For the text-containing cell, return its midpoint in [x, y] coordinate format. 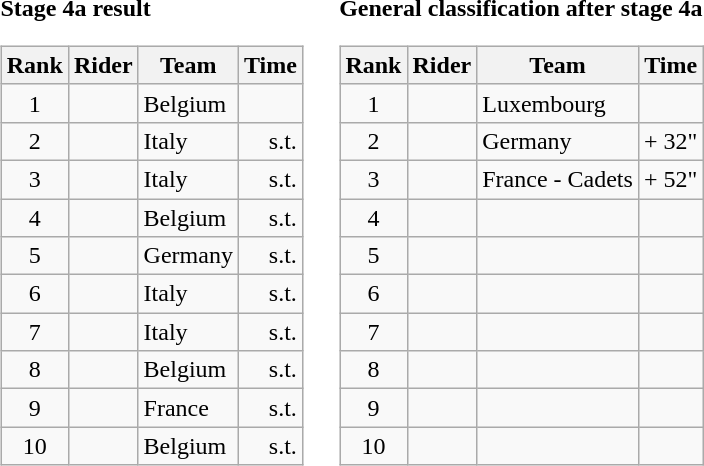
France [188, 408]
France - Cadets [558, 179]
+ 52" [670, 179]
+ 32" [670, 141]
Luxembourg [558, 103]
